Search for the cell housing the specified text and yield its (x, y) center coordinate. 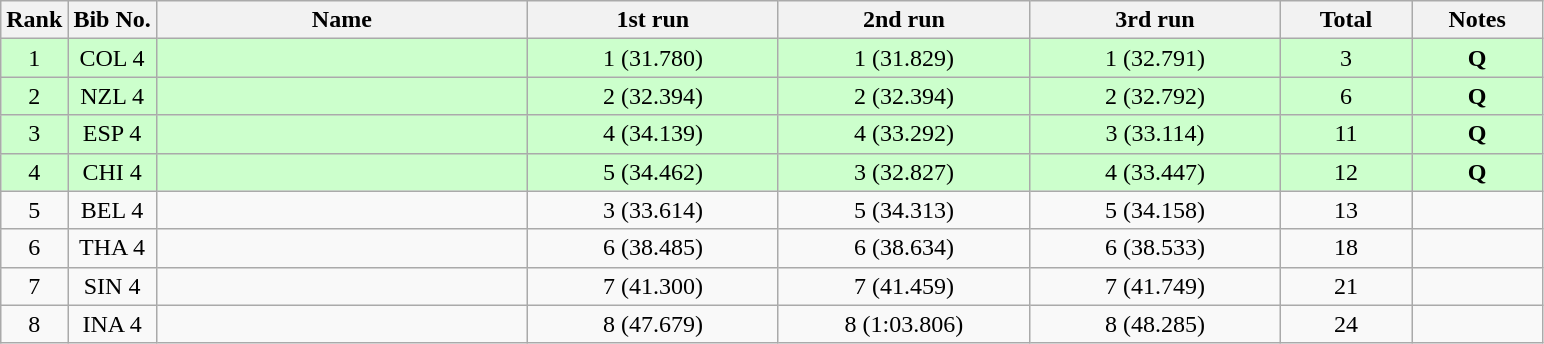
1st run (652, 20)
Bib No. (112, 20)
THA 4 (112, 248)
6 (38.533) (1154, 248)
12 (1346, 172)
8 (48.285) (1154, 324)
4 (33.447) (1154, 172)
4 (33.292) (904, 134)
11 (1346, 134)
INA 4 (112, 324)
2 (34, 96)
BEL 4 (112, 210)
CHI 4 (112, 172)
7 (41.300) (652, 286)
7 (41.749) (1154, 286)
Name (342, 20)
ESP 4 (112, 134)
NZL 4 (112, 96)
7 (34, 286)
1 (34, 58)
3rd run (1154, 20)
24 (1346, 324)
7 (41.459) (904, 286)
Rank (34, 20)
5 (34.313) (904, 210)
3 (33.114) (1154, 134)
18 (1346, 248)
6 (38.485) (652, 248)
COL 4 (112, 58)
5 (34.158) (1154, 210)
2nd run (904, 20)
1 (31.829) (904, 58)
4 (34, 172)
SIN 4 (112, 286)
5 (34.462) (652, 172)
4 (34.139) (652, 134)
21 (1346, 286)
5 (34, 210)
3 (32.827) (904, 172)
6 (38.634) (904, 248)
1 (32.791) (1154, 58)
1 (31.780) (652, 58)
3 (33.614) (652, 210)
8 (47.679) (652, 324)
8 (1:03.806) (904, 324)
Total (1346, 20)
2 (32.792) (1154, 96)
8 (34, 324)
13 (1346, 210)
Notes (1478, 20)
